Find where the given text appears and provide that cell's center as [x, y] coordinate. 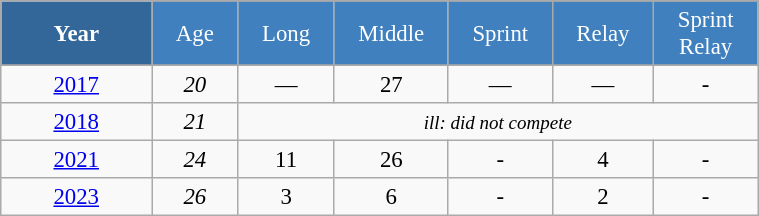
Middle [391, 34]
2023 [76, 197]
20 [195, 85]
2 [602, 197]
27 [391, 85]
SprintRelay [706, 34]
4 [602, 160]
Sprint [500, 34]
ill: did not compete [498, 122]
3 [286, 197]
2017 [76, 85]
Age [195, 34]
Relay [602, 34]
2021 [76, 160]
2018 [76, 122]
21 [195, 122]
24 [195, 160]
11 [286, 160]
Year [76, 34]
Long [286, 34]
6 [391, 197]
